Search for the cell housing the specified text and yield its [X, Y] center coordinate. 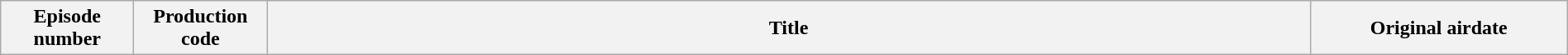
Title [789, 28]
Original airdate [1439, 28]
Production code [200, 28]
Episode number [68, 28]
